Locate the cell with the specified text and output its [X, Y] center coordinate. 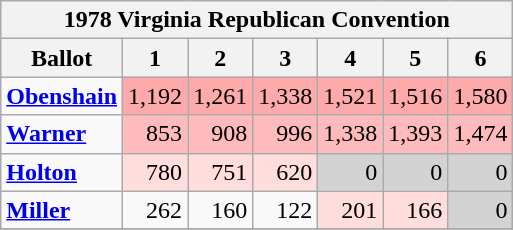
853 [156, 134]
620 [286, 172]
201 [350, 210]
1,192 [156, 96]
Ballot [62, 58]
996 [286, 134]
Warner [62, 134]
1,516 [416, 96]
122 [286, 210]
Miller [62, 210]
262 [156, 210]
1,261 [220, 96]
1,521 [350, 96]
1,474 [480, 134]
160 [220, 210]
5 [416, 58]
751 [220, 172]
1,580 [480, 96]
780 [156, 172]
Obenshain [62, 96]
166 [416, 210]
908 [220, 134]
Holton [62, 172]
3 [286, 58]
1 [156, 58]
1,393 [416, 134]
4 [350, 58]
6 [480, 58]
1978 Virginia Republican Convention [257, 20]
2 [220, 58]
